Provide the (x, y) coordinate of the cell's center where the given text is located.  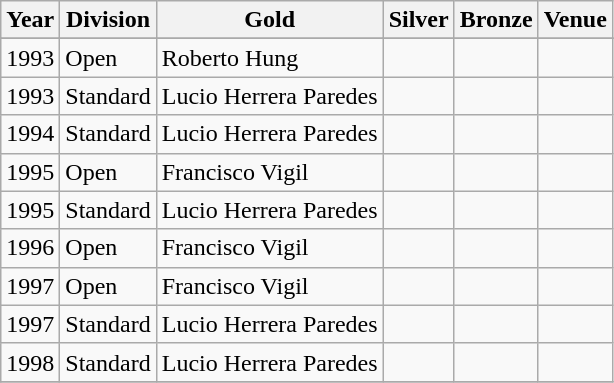
Bronze (496, 20)
1998 (30, 362)
Year (30, 20)
1994 (30, 134)
Venue (575, 20)
Division (108, 20)
1996 (30, 248)
Gold (270, 20)
Silver (418, 20)
Roberto Hung (270, 58)
